Return the (x, y) coordinate for the center point of the cell that contains the specified text.  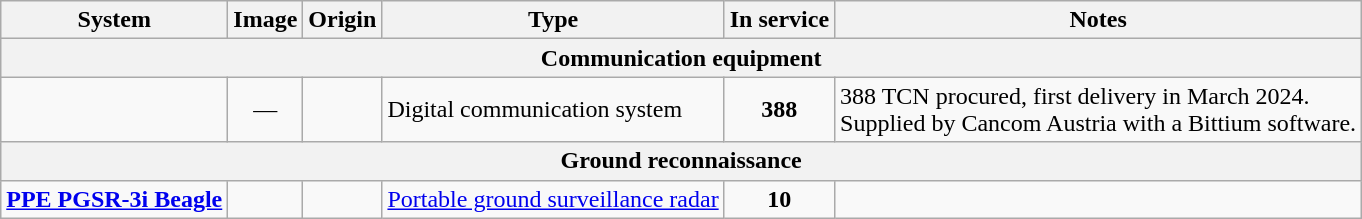
10 (779, 199)
Image (266, 20)
System (114, 20)
388 (779, 110)
Digital communication system (553, 110)
Origin (342, 20)
In service (779, 20)
Type (553, 20)
— (266, 110)
Communication equipment (682, 58)
388 TCN procured, first delivery in March 2024.Supplied by Cancom Austria with a Bittium software. (1098, 110)
Portable ground surveillance radar (553, 199)
Notes (1098, 20)
Ground reconnaissance (682, 161)
PPE PGSR-3i Beagle (114, 199)
